Return the [x, y] coordinate for the center point of the cell that contains the specified text.  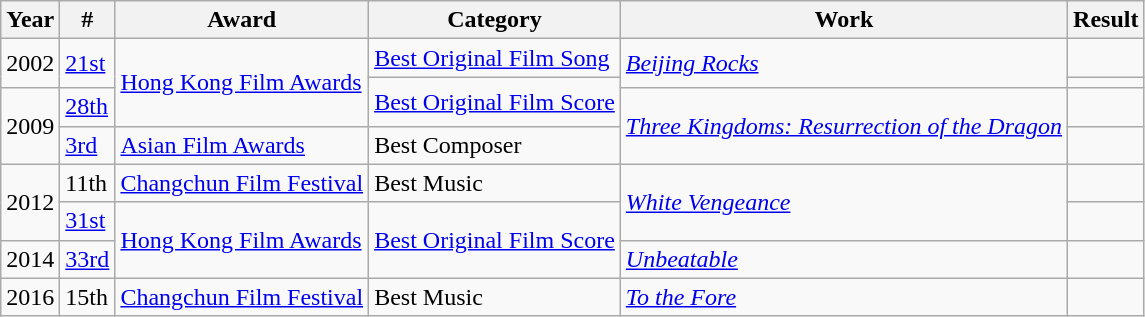
Work [844, 20]
Three Kingdoms: Resurrection of the Dragon [844, 126]
31st [88, 221]
33rd [88, 259]
2012 [30, 202]
11th [88, 183]
Category [495, 20]
Best Composer [495, 145]
28th [88, 107]
White Vengeance [844, 202]
3rd [88, 145]
2009 [30, 126]
Year [30, 20]
Best Original Film Song [495, 58]
Award [242, 20]
Unbeatable [844, 259]
Asian Film Awards [242, 145]
# [88, 20]
21st [88, 64]
Beijing Rocks [844, 64]
2002 [30, 64]
To the Fore [844, 297]
2014 [30, 259]
15th [88, 297]
2016 [30, 297]
Result [1106, 20]
